From the cell containing the given text, extract its center point as [x, y] coordinate. 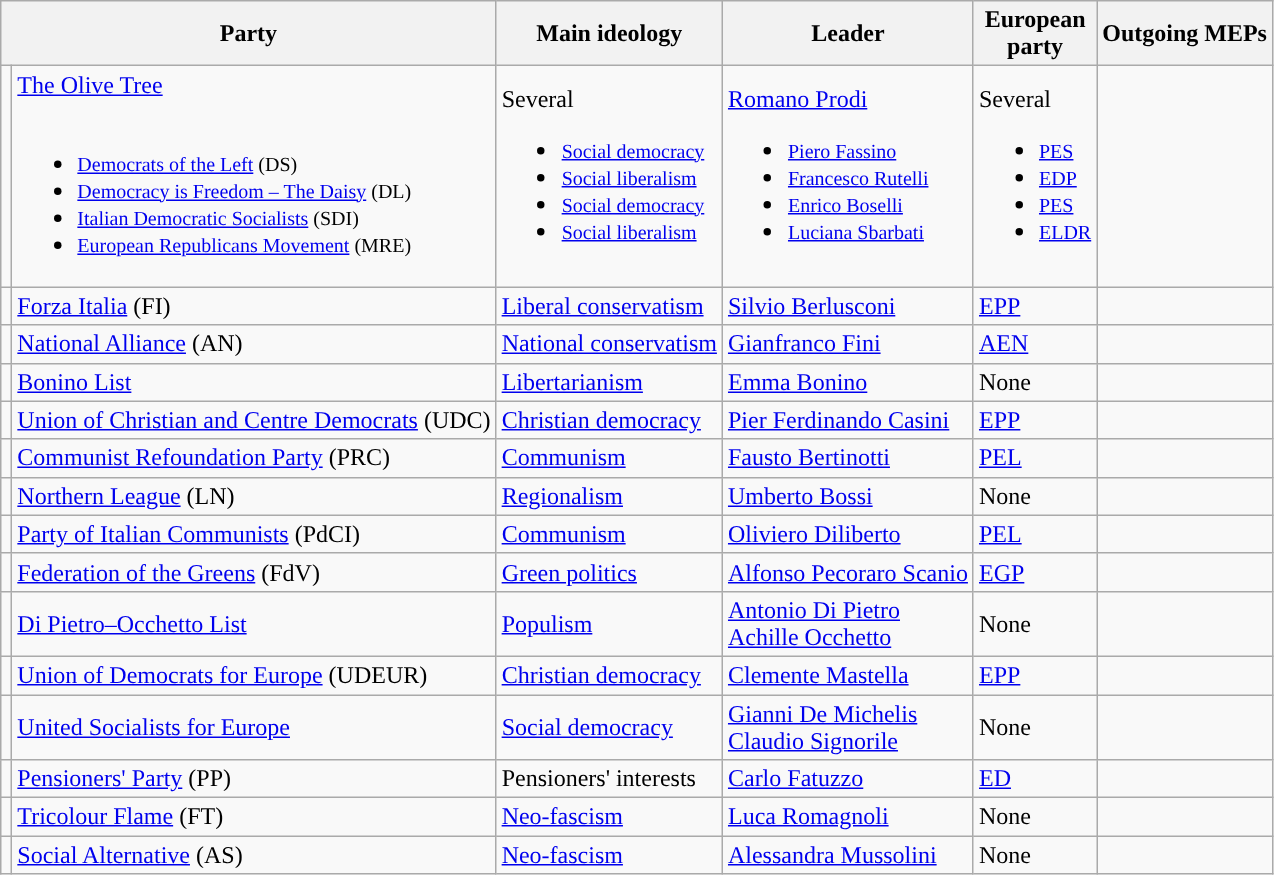
Outgoing MEPs [1185, 34]
Liberal conservatism [609, 306]
ED [1034, 779]
Alfonso Pecoraro Scanio [848, 572]
Luca Romagnoli [848, 817]
Main ideology [609, 34]
Clemente Mastella [848, 675]
Emma Bonino [848, 382]
Gianfranco Fini [848, 344]
Libertarianism [609, 382]
Bonino List [254, 382]
AEN [1034, 344]
Fausto Bertinotti [848, 458]
Silvio Berlusconi [848, 306]
Green politics [609, 572]
Umberto Bossi [848, 496]
Party of Italian Communists (PdCI) [254, 534]
Northern League (LN) [254, 496]
Europeanparty [1034, 34]
Populism [609, 624]
Federation of the Greens (FdV) [254, 572]
Gianni De Michelis Claudio Signorile [848, 726]
Carlo Fatuzzo [848, 779]
Social democracy [609, 726]
SeveralSocial democracySocial liberalismSocial democracySocial liberalism [609, 176]
Pensioners' interests [609, 779]
Antonio Di Pietro Achille Occhetto [848, 624]
Regionalism [609, 496]
Social Alternative (AS) [254, 855]
National conservatism [609, 344]
Oliviero Diliberto [848, 534]
Pensioners' Party (PP) [254, 779]
Leader [848, 34]
Communist Refoundation Party (PRC) [254, 458]
Party [248, 34]
Union of Democrats for Europe (UDEUR) [254, 675]
Alessandra Mussolini [848, 855]
Di Pietro–Occhetto List [254, 624]
EGP [1034, 572]
The Olive Tree Democrats of the Left (DS)Democracy is Freedom – The Daisy (DL)Italian Democratic Socialists (SDI)European Republicans Movement (MRE) [254, 176]
SeveralPESEDPPESELDR [1034, 176]
Romano ProdiPiero FassinoFrancesco RutelliEnrico BoselliLuciana Sbarbati [848, 176]
Tricolour Flame (FT) [254, 817]
United Socialists for Europe [254, 726]
Union of Christian and Centre Democrats (UDC) [254, 420]
Forza Italia (FI) [254, 306]
Pier Ferdinando Casini [848, 420]
National Alliance (AN) [254, 344]
